For the text-containing cell, return its midpoint in (X, Y) coordinate format. 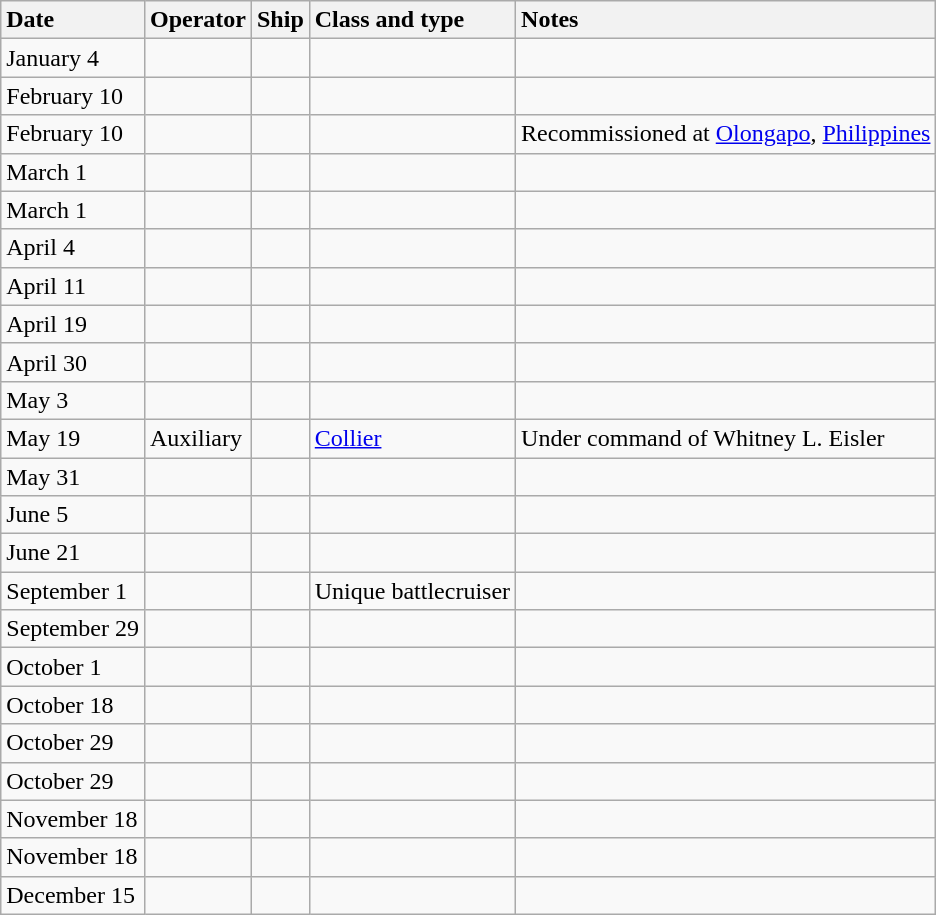
Recommissioned at Olongapo, Philippines (726, 134)
Operator (198, 20)
Unique battlecruiser (412, 591)
May 19 (73, 438)
June 21 (73, 553)
June 5 (73, 515)
April 19 (73, 324)
April 30 (73, 362)
October 1 (73, 667)
Date (73, 20)
Under command of Whitney L. Eisler (726, 438)
January 4 (73, 58)
September 1 (73, 591)
December 15 (73, 895)
April 11 (73, 286)
Class and type (412, 20)
May 31 (73, 477)
September 29 (73, 629)
Ship (280, 20)
April 4 (73, 248)
May 3 (73, 400)
Notes (726, 20)
Collier (412, 438)
Auxiliary (198, 438)
October 18 (73, 705)
